Return the [x, y] coordinate for the center point of the cell that contains the specified text.  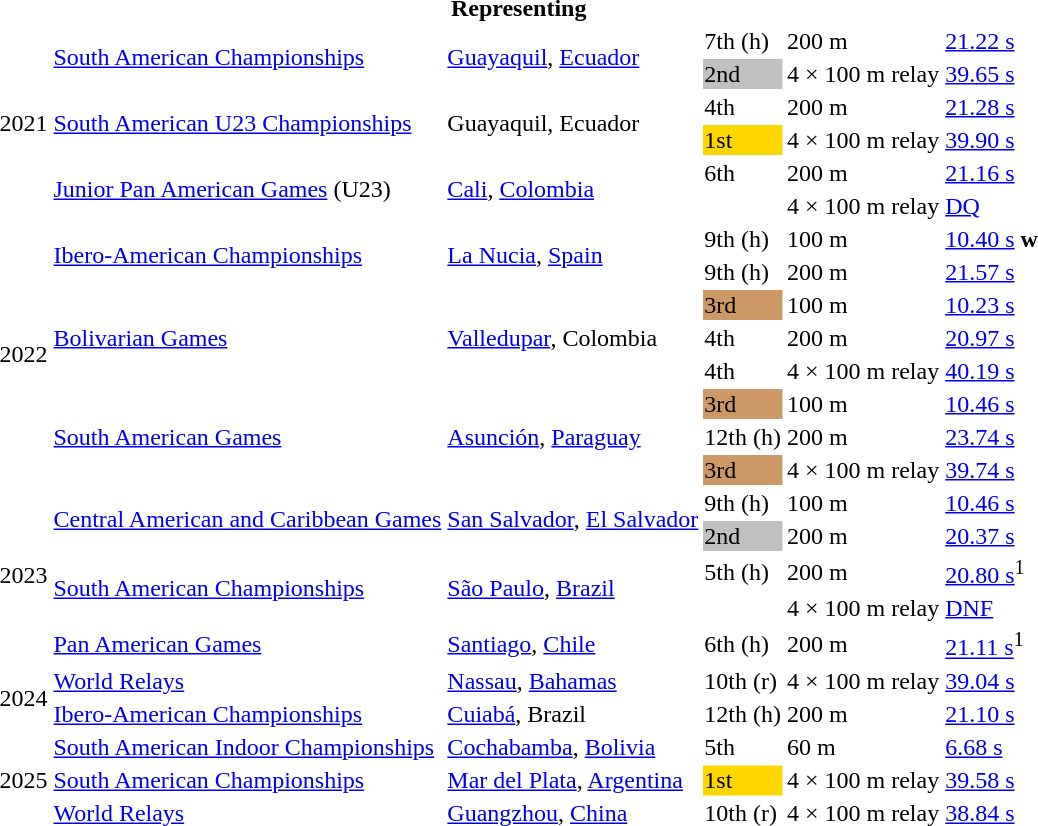
La Nucia, Spain [573, 256]
Cuiabá, Brazil [573, 714]
San Salvador, El Salvador [573, 520]
Central American and Caribbean Games [248, 520]
Bolivarian Games [248, 338]
6th (h) [743, 644]
10th (r) [743, 681]
São Paulo, Brazil [573, 588]
5th [743, 747]
7th (h) [743, 41]
World Relays [248, 681]
Pan American Games [248, 644]
Asunción, Paraguay [573, 437]
Junior Pan American Games (U23) [248, 190]
Cali, Colombia [573, 190]
6th [743, 173]
South American Games [248, 437]
Cochabamba, Bolivia [573, 747]
Nassau, Bahamas [573, 681]
60 m [864, 747]
Santiago, Chile [573, 644]
South American U23 Championships [248, 124]
South American Indoor Championships [248, 747]
Valledupar, Colombia [573, 338]
5th (h) [743, 572]
Mar del Plata, Argentina [573, 780]
